Find where the given text appears and provide that cell's center as (X, Y) coordinate. 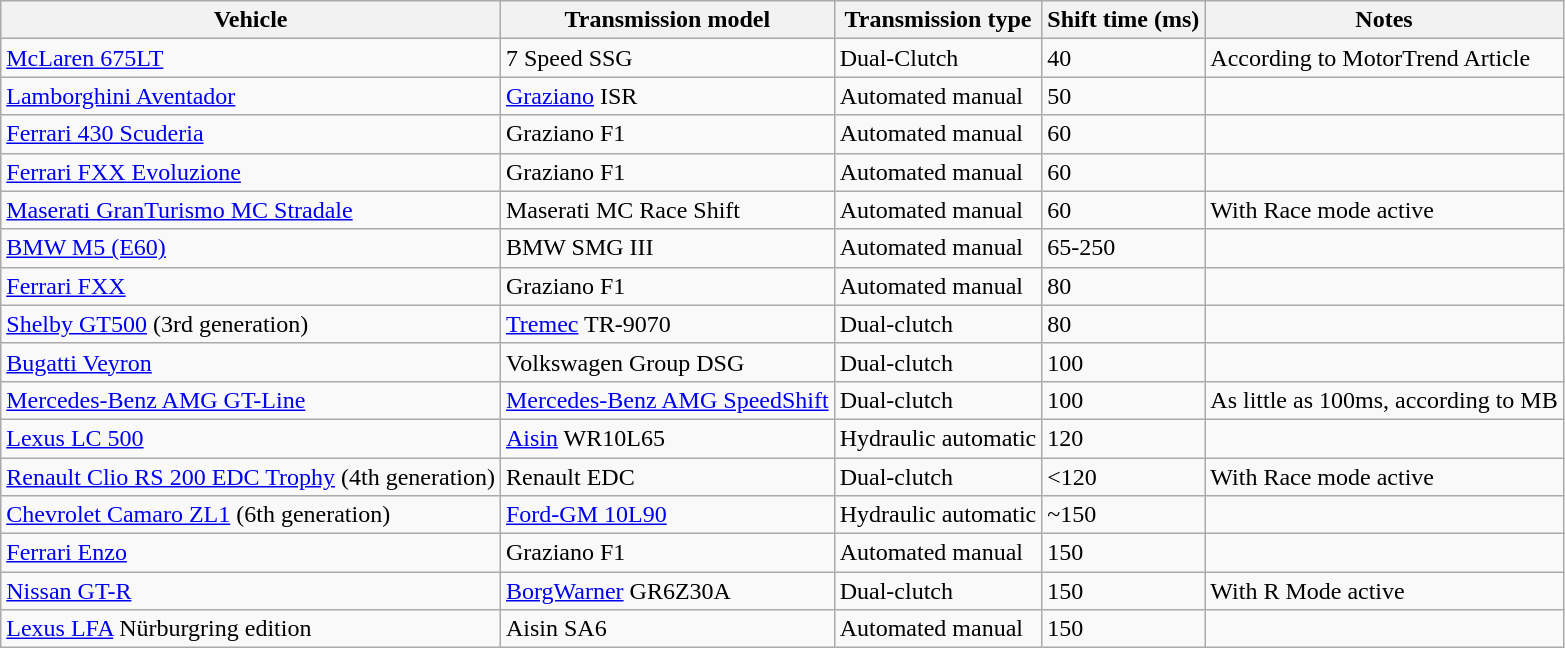
BMW M5 (E60) (251, 248)
Dual-Clutch (938, 58)
McLaren 675LT (251, 58)
Bugatti Veyron (251, 362)
40 (1124, 58)
Shift time (ms) (1124, 20)
<120 (1124, 477)
Mercedes-Benz AMG GT-Line (251, 400)
Shelby GT500 (3rd generation) (251, 324)
Chevrolet Camaro ZL1 (6th generation) (251, 515)
Transmission type (938, 20)
Graziano ISR (667, 96)
50 (1124, 96)
Tremec TR-9070 (667, 324)
Volkswagen Group DSG (667, 362)
Transmission model (667, 20)
Ferrari FXX Evoluzione (251, 172)
120 (1124, 438)
Ford-GM 10L90 (667, 515)
Renault EDC (667, 477)
Maserati GranTurismo MC Stradale (251, 210)
Lexus LC 500 (251, 438)
Mercedes-Benz AMG SpeedShift (667, 400)
Lamborghini Aventador (251, 96)
Ferrari Enzo (251, 553)
Maserati MC Race Shift (667, 210)
BorgWarner GR6Z30A (667, 591)
Aisin WR10L65 (667, 438)
Notes (1384, 20)
Ferrari 430 Scuderia (251, 134)
Vehicle (251, 20)
As little as 100ms, according to MB (1384, 400)
Nissan GT-R (251, 591)
Lexus LFA Nürburgring edition (251, 629)
65-250 (1124, 248)
According to MotorTrend Article (1384, 58)
BMW SMG III (667, 248)
~150 (1124, 515)
Aisin SA6 (667, 629)
Ferrari FXX (251, 286)
7 Speed SSG (667, 58)
With R Mode active (1384, 591)
Renault Clio RS 200 EDC Trophy (4th generation) (251, 477)
